Return (X, Y) of the center of cell containing provided text 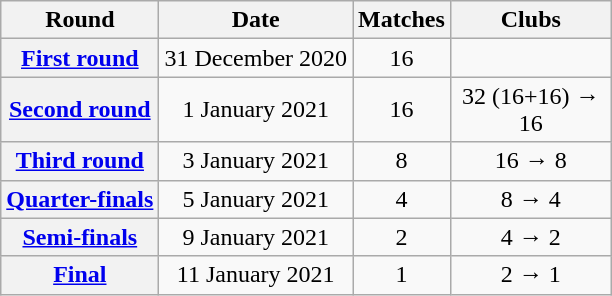
Quarter-finals (80, 199)
4 (402, 199)
Date (256, 20)
8 → 4 (530, 199)
1 January 2021 (256, 110)
Clubs (530, 20)
5 January 2021 (256, 199)
3 January 2021 (256, 161)
Semi-finals (80, 237)
Round (80, 20)
4 → 2 (530, 237)
Final (80, 275)
11 January 2021 (256, 275)
2 (402, 237)
Second round (80, 110)
Matches (402, 20)
Third round (80, 161)
16 → 8 (530, 161)
31 December 2020 (256, 58)
9 January 2021 (256, 237)
1 (402, 275)
2 → 1 (530, 275)
8 (402, 161)
32 (16+16) → 16 (530, 110)
First round (80, 58)
